Extract the [X, Y] coordinate from the center of the cell holding the provided text.  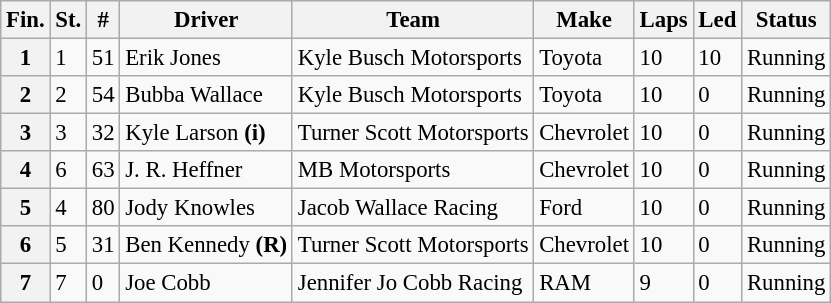
9 [664, 283]
Make [584, 20]
Led [718, 20]
J. R. Heffner [206, 170]
54 [104, 95]
Jacob Wallace Racing [412, 208]
31 [104, 245]
Joe Cobb [206, 283]
80 [104, 208]
63 [104, 170]
Team [412, 20]
Fin. [26, 20]
51 [104, 58]
MB Motorsports [412, 170]
Status [786, 20]
St. [68, 20]
Ben Kennedy (R) [206, 245]
Jody Knowles [206, 208]
Ford [584, 208]
Erik Jones [206, 58]
Laps [664, 20]
Bubba Wallace [206, 95]
# [104, 20]
Jennifer Jo Cobb Racing [412, 283]
Kyle Larson (i) [206, 133]
RAM [584, 283]
32 [104, 133]
Driver [206, 20]
